Determine the (X, Y) coordinate at the center of the cell enclosing the given text.  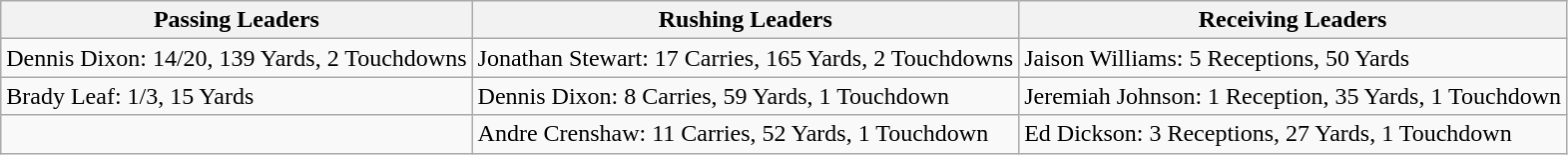
Andre Crenshaw: 11 Carries, 52 Yards, 1 Touchdown (746, 134)
Jeremiah Johnson: 1 Reception, 35 Yards, 1 Touchdown (1294, 96)
Jaison Williams: 5 Receptions, 50 Yards (1294, 58)
Brady Leaf: 1/3, 15 Yards (237, 96)
Rushing Leaders (746, 20)
Ed Dickson: 3 Receptions, 27 Yards, 1 Touchdown (1294, 134)
Dennis Dixon: 14/20, 139 Yards, 2 Touchdowns (237, 58)
Receiving Leaders (1294, 20)
Passing Leaders (237, 20)
Jonathan Stewart: 17 Carries, 165 Yards, 2 Touchdowns (746, 58)
Dennis Dixon: 8 Carries, 59 Yards, 1 Touchdown (746, 96)
